Provide the [x, y] coordinate of the cell's center where the given text is located.  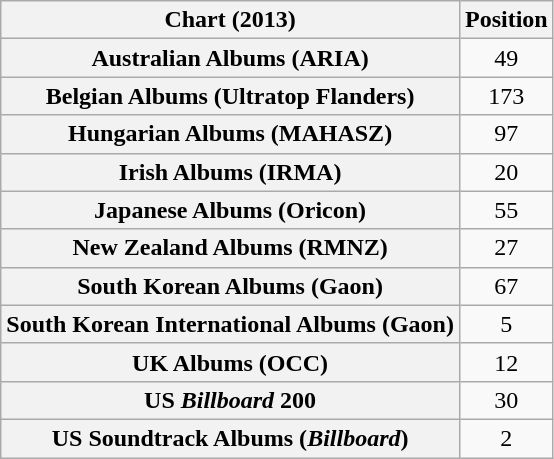
20 [506, 172]
Position [506, 20]
97 [506, 134]
Chart (2013) [230, 20]
US Soundtrack Albums (Billboard) [230, 438]
67 [506, 286]
Belgian Albums (Ultratop Flanders) [230, 96]
South Korean International Albums (Gaon) [230, 324]
27 [506, 248]
30 [506, 400]
US Billboard 200 [230, 400]
12 [506, 362]
UK Albums (OCC) [230, 362]
Hungarian Albums (MAHASZ) [230, 134]
Australian Albums (ARIA) [230, 58]
173 [506, 96]
55 [506, 210]
49 [506, 58]
Irish Albums (IRMA) [230, 172]
Japanese Albums (Oricon) [230, 210]
New Zealand Albums (RMNZ) [230, 248]
South Korean Albums (Gaon) [230, 286]
2 [506, 438]
5 [506, 324]
